Determine the [X, Y] coordinate at the center of the cell enclosing the given text.  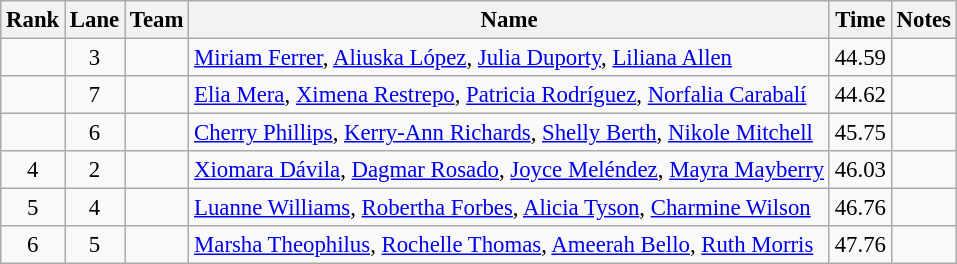
Rank [33, 20]
Marsha Theophilus, Rochelle Thomas, Ameerah Bello, Ruth Morris [510, 245]
3 [95, 58]
44.59 [860, 58]
47.76 [860, 245]
Team [157, 20]
Time [860, 20]
Xiomara Dávila, Dagmar Rosado, Joyce Meléndez, Mayra Mayberry [510, 170]
Luanne Williams, Robertha Forbes, Alicia Tyson, Charmine Wilson [510, 208]
45.75 [860, 133]
Name [510, 20]
46.03 [860, 170]
7 [95, 95]
Miriam Ferrer, Aliuska López, Julia Duporty, Liliana Allen [510, 58]
44.62 [860, 95]
46.76 [860, 208]
Notes [924, 20]
Elia Mera, Ximena Restrepo, Patricia Rodríguez, Norfalia Carabalí [510, 95]
2 [95, 170]
Lane [95, 20]
Cherry Phillips, Kerry-Ann Richards, Shelly Berth, Nikole Mitchell [510, 133]
